Scan for the cell matching the given text and deliver its [X, Y] coordinate at center. 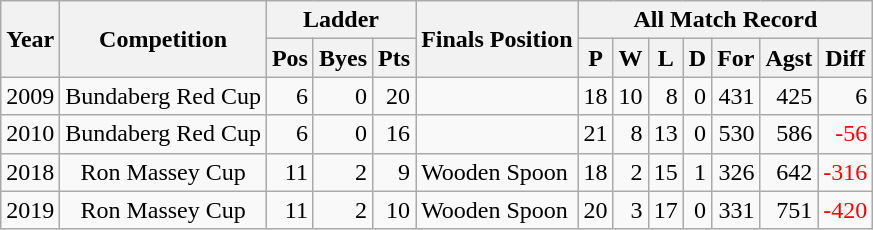
425 [789, 96]
751 [789, 210]
326 [736, 172]
W [630, 58]
530 [736, 134]
D [697, 58]
1 [697, 172]
-316 [846, 172]
586 [789, 134]
Finals Position [497, 39]
431 [736, 96]
Pts [394, 58]
Year [30, 39]
Ladder [340, 20]
13 [666, 134]
2010 [30, 134]
P [596, 58]
L [666, 58]
16 [394, 134]
-420 [846, 210]
Diff [846, 58]
All Match Record [726, 20]
17 [666, 210]
9 [394, 172]
-56 [846, 134]
Agst [789, 58]
Pos [290, 58]
Competition [164, 39]
2019 [30, 210]
3 [630, 210]
2009 [30, 96]
2018 [30, 172]
Byes [342, 58]
642 [789, 172]
331 [736, 210]
15 [666, 172]
For [736, 58]
21 [596, 134]
